From the cell containing the given text, extract its center point as (x, y) coordinate. 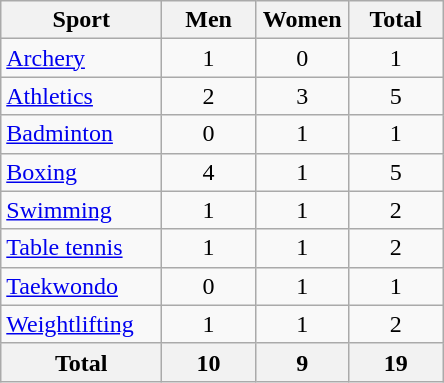
10 (209, 362)
Badminton (82, 134)
4 (209, 172)
9 (302, 362)
3 (302, 96)
Table tennis (82, 248)
Swimming (82, 210)
Weightlifting (82, 324)
Sport (82, 20)
Boxing (82, 172)
Athletics (82, 96)
Women (302, 20)
Archery (82, 58)
Taekwondo (82, 286)
Men (209, 20)
19 (396, 362)
